Capture the cell that displays the provided text and extract its (x, y) central coordinate. 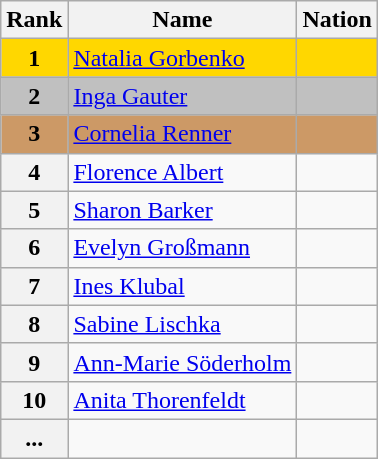
Anita Thorenfeldt (182, 400)
7 (34, 286)
... (34, 438)
9 (34, 362)
3 (34, 134)
Rank (34, 20)
4 (34, 172)
8 (34, 324)
Inga Gauter (182, 96)
Ines Klubal (182, 286)
Natalia Gorbenko (182, 58)
1 (34, 58)
2 (34, 96)
Name (182, 20)
10 (34, 400)
Ann-Marie Söderholm (182, 362)
Nation (337, 20)
Evelyn Großmann (182, 248)
Sharon Barker (182, 210)
Sabine Lischka (182, 324)
Florence Albert (182, 172)
5 (34, 210)
Cornelia Renner (182, 134)
6 (34, 248)
